Find where the given text appears and provide that cell's center as [x, y] coordinate. 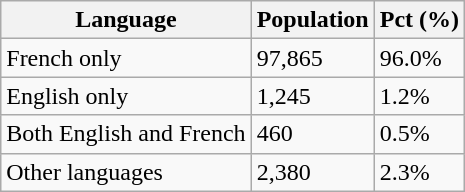
English only [126, 96]
1.2% [419, 96]
460 [312, 134]
Other languages [126, 172]
96.0% [419, 58]
0.5% [419, 134]
Pct (%) [419, 20]
2.3% [419, 172]
Population [312, 20]
1,245 [312, 96]
2,380 [312, 172]
Language [126, 20]
French only [126, 58]
97,865 [312, 58]
Both English and French [126, 134]
